Search for the cell housing the specified text and yield its [x, y] center coordinate. 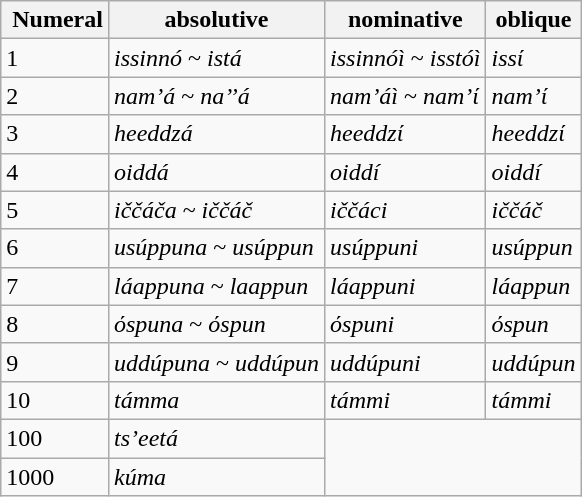
iččáča ~ iččáč [216, 210]
8 [55, 324]
usúppuna ~ usúppun [216, 248]
láappuna ~ laappun [216, 286]
támma [216, 400]
όspuna ~ όspun [216, 324]
10 [55, 400]
láappuni [406, 286]
4 [55, 172]
absolutive [216, 20]
Numeral [55, 20]
nominative [406, 20]
iččáč [534, 210]
nam’á ~ na’’á [216, 96]
láappun [534, 286]
ts’eetá [216, 438]
iččáci [406, 210]
100 [55, 438]
usúppun [534, 248]
issί [534, 58]
5 [55, 210]
όspun [534, 324]
oblique [534, 20]
nam’ί [534, 96]
2 [55, 96]
3 [55, 134]
kúma [216, 477]
1 [55, 58]
nam’áì ~ nam’ί [406, 96]
όspuni [406, 324]
1000 [55, 477]
uddúpuni [406, 362]
uddúpuna ~ uddúpun [216, 362]
uddúpun [534, 362]
issinnóì ~ isstóì [406, 58]
heeddzá [216, 134]
usúppuni [406, 248]
6 [55, 248]
issinnó ~ istá [216, 58]
7 [55, 286]
oiddá [216, 172]
9 [55, 362]
